Output the [X, Y] coordinate of the center of the cell containing the given text.  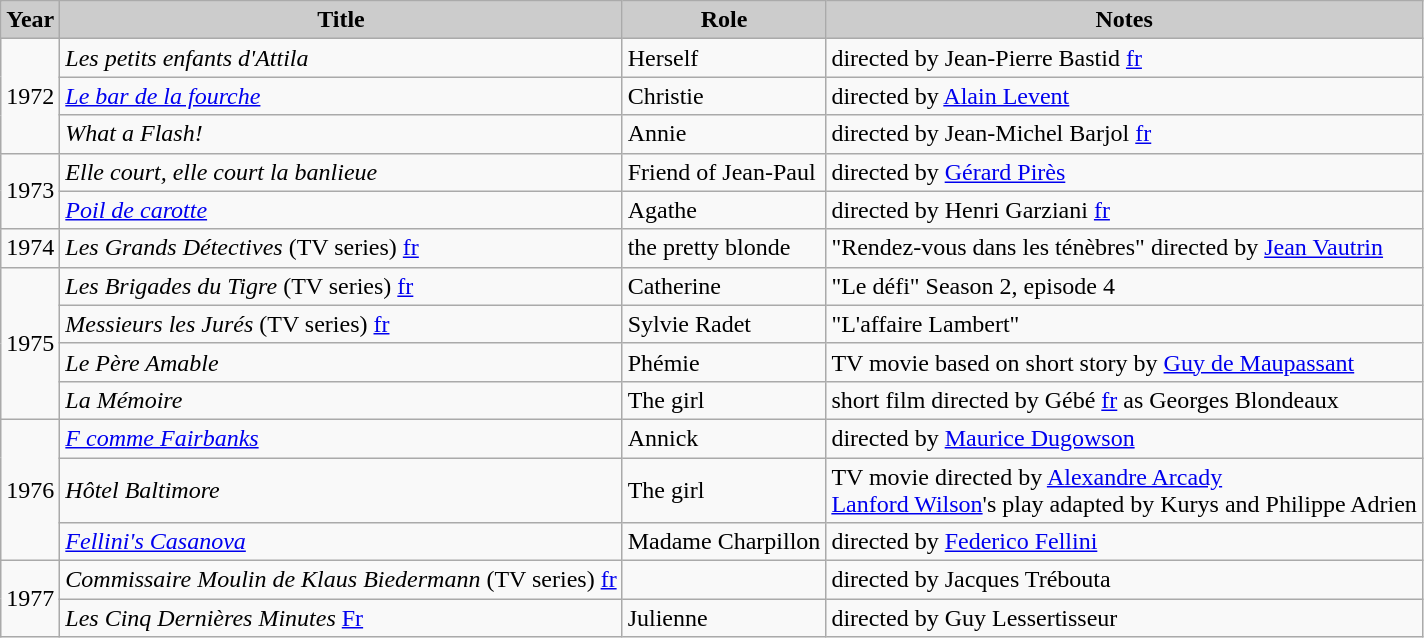
directed by Maurice Dugowson [1124, 438]
Christie [724, 96]
Annie [724, 134]
Title [341, 20]
TV movie directed by Alexandre ArcadyLanford Wilson's play adapted by Kurys and Philippe Adrien [1124, 490]
Catherine [724, 286]
Agathe [724, 210]
Phémie [724, 362]
"Le défi" Season 2, episode 4 [1124, 286]
Elle court, elle court la banlieue [341, 172]
Hôtel Baltimore [341, 490]
directed by Henri Garziani fr [1124, 210]
Commissaire Moulin de Klaus Biedermann (TV series) fr [341, 580]
Poil de carotte [341, 210]
Les Brigades du Tigre (TV series) fr [341, 286]
"Rendez-vous dans les ténèbres" directed by Jean Vautrin [1124, 248]
directed by Jacques Trébouta [1124, 580]
Le Père Amable [341, 362]
"L'affaire Lambert" [1124, 324]
directed by Alain Levent [1124, 96]
short film directed by Gébé fr as Georges Blondeaux [1124, 400]
Notes [1124, 20]
F comme Fairbanks [341, 438]
directed by Jean-Michel Barjol fr [1124, 134]
La Mémoire [341, 400]
directed by Guy Lessertisseur [1124, 618]
TV movie based on short story by Guy de Maupassant [1124, 362]
Madame Charpillon [724, 542]
1977 [30, 599]
Fellini's Casanova [341, 542]
What a Flash! [341, 134]
Le bar de la fourche [341, 96]
directed by Jean-Pierre Bastid fr [1124, 58]
Role [724, 20]
Messieurs les Jurés (TV series) fr [341, 324]
1974 [30, 248]
1973 [30, 191]
Annick [724, 438]
the pretty blonde [724, 248]
directed by Gérard Pirès [1124, 172]
Les Grands Détectives (TV series) fr [341, 248]
Julienne [724, 618]
Les Cinq Dernières Minutes Fr [341, 618]
Herself [724, 58]
1976 [30, 490]
1975 [30, 343]
directed by Federico Fellini [1124, 542]
Friend of Jean-Paul [724, 172]
Les petits enfants d'Attila [341, 58]
Year [30, 20]
1972 [30, 96]
Sylvie Radet [724, 324]
